Pinpoint the cell where the given text exists, returning its [X, Y] midpoint coordinate. 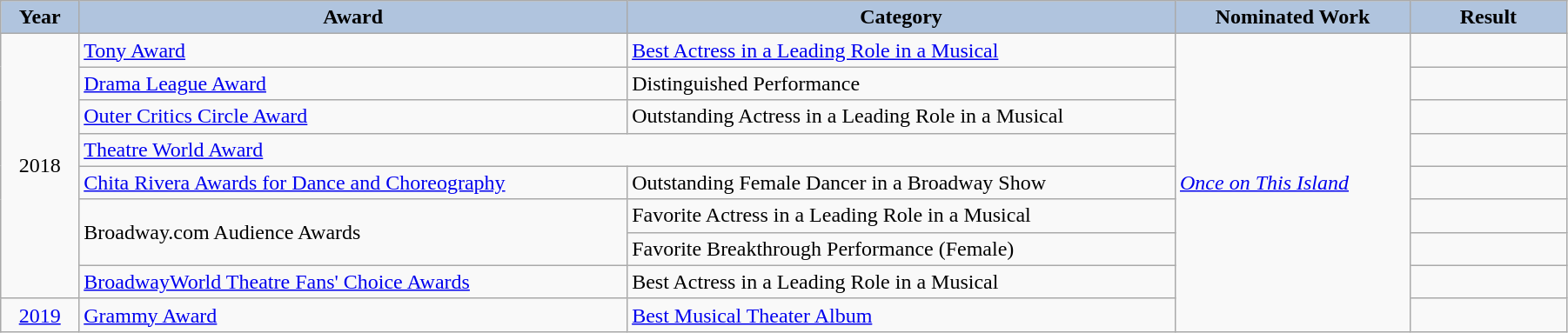
2019 [40, 315]
Category [901, 17]
Nominated Work [1292, 17]
BroadwayWorld Theatre Fans' Choice Awards [353, 282]
Year [40, 17]
Chita Rivera Awards for Dance and Choreography [353, 183]
Tony Award [353, 50]
Theatre World Award [627, 150]
Award [353, 17]
Outer Critics Circle Award [353, 117]
Outstanding Female Dancer in a Broadway Show [901, 183]
Distinguished Performance [901, 83]
Drama League Award [353, 83]
Once on This Island [1292, 183]
2018 [40, 166]
Broadway.com Audience Awards [353, 232]
Best Musical Theater Album [901, 315]
Favorite Breakthrough Performance (Female) [901, 249]
Outstanding Actress in a Leading Role in a Musical [901, 117]
Grammy Award [353, 315]
Result [1488, 17]
Favorite Actress in a Leading Role in a Musical [901, 216]
